Find where the given text appears and provide that cell's center as (X, Y) coordinate. 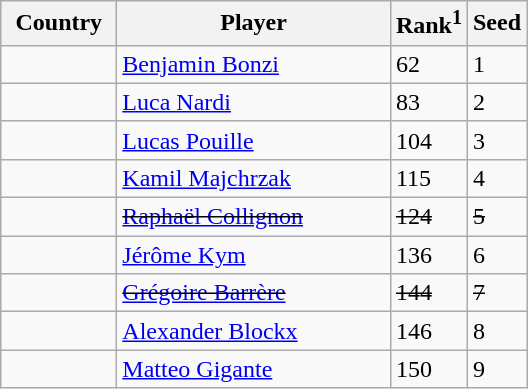
Grégoire Barrère (254, 293)
1 (496, 64)
Player (254, 24)
9 (496, 369)
Raphaël Collignon (254, 217)
144 (428, 293)
6 (496, 255)
83 (428, 102)
Seed (496, 24)
Luca Nardi (254, 102)
Benjamin Bonzi (254, 64)
Alexander Blockx (254, 331)
4 (496, 178)
Matteo Gigante (254, 369)
8 (496, 331)
5 (496, 217)
62 (428, 64)
Country (59, 24)
Lucas Pouille (254, 140)
115 (428, 178)
Rank1 (428, 24)
150 (428, 369)
104 (428, 140)
Jérôme Kym (254, 255)
Kamil Majchrzak (254, 178)
2 (496, 102)
7 (496, 293)
136 (428, 255)
124 (428, 217)
3 (496, 140)
146 (428, 331)
